Find where the given text appears and provide that cell's center as [x, y] coordinate. 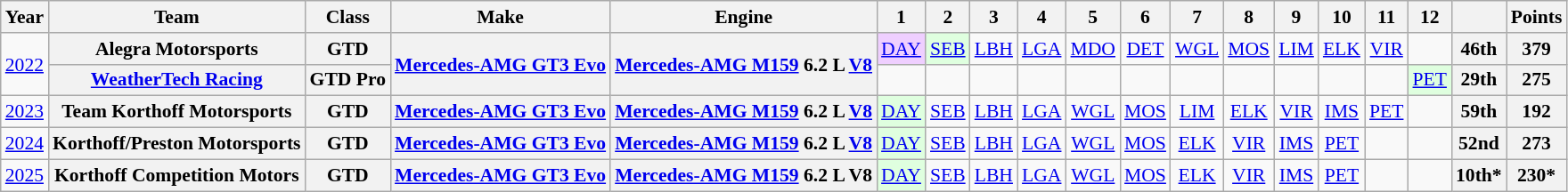
2023 [25, 112]
3 [994, 17]
2025 [25, 175]
10 [1342, 17]
29th [1479, 80]
230* [1537, 175]
Points [1537, 17]
5 [1094, 17]
Korthoff/Preston Motorsports [176, 144]
59th [1479, 112]
6 [1146, 17]
2024 [25, 144]
Team [176, 17]
Class [347, 17]
DET [1146, 49]
Make [501, 17]
MDO [1094, 49]
Team Korthoff Motorsports [176, 112]
2022 [25, 64]
9 [1296, 17]
52nd [1479, 144]
1 [902, 17]
Year [25, 17]
8 [1249, 17]
46th [1479, 49]
192 [1537, 112]
Engine [743, 17]
12 [1429, 17]
275 [1537, 80]
7 [1197, 17]
273 [1537, 144]
379 [1537, 49]
GTD Pro [347, 80]
Korthoff Competition Motors [176, 175]
WeatherTech Racing [176, 80]
11 [1386, 17]
Alegra Motorsports [176, 49]
10th* [1479, 175]
2 [948, 17]
4 [1041, 17]
